Output the [x, y] coordinate of the center of the cell containing the given text.  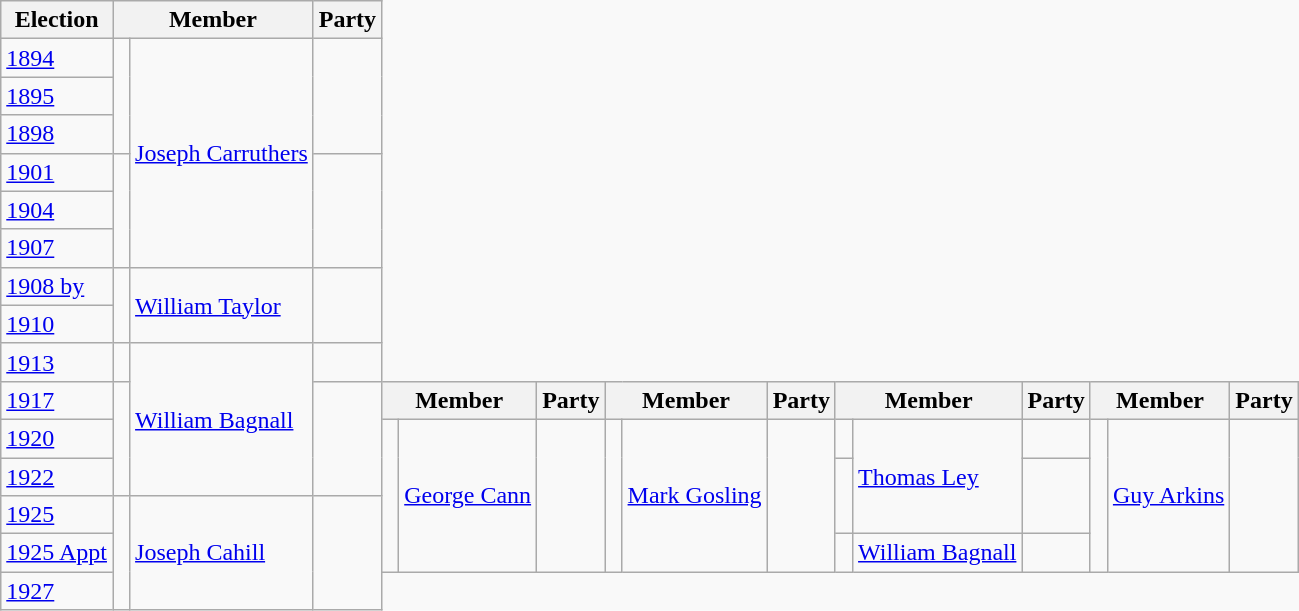
1920 [57, 438]
1925 Appt [57, 553]
1898 [57, 134]
Mark Gosling [694, 495]
1925 [57, 515]
1907 [57, 248]
Election [57, 20]
1913 [57, 362]
Joseph Cahill [222, 553]
1901 [57, 172]
1922 [57, 477]
Joseph Carruthers [222, 153]
Thomas Ley [938, 476]
1910 [57, 324]
Guy Arkins [1168, 495]
1904 [57, 210]
1895 [57, 96]
1908 by [57, 286]
1917 [57, 400]
1894 [57, 58]
William Taylor [222, 305]
1927 [57, 591]
George Cann [468, 495]
